Search for the cell housing the specified text and yield its [x, y] center coordinate. 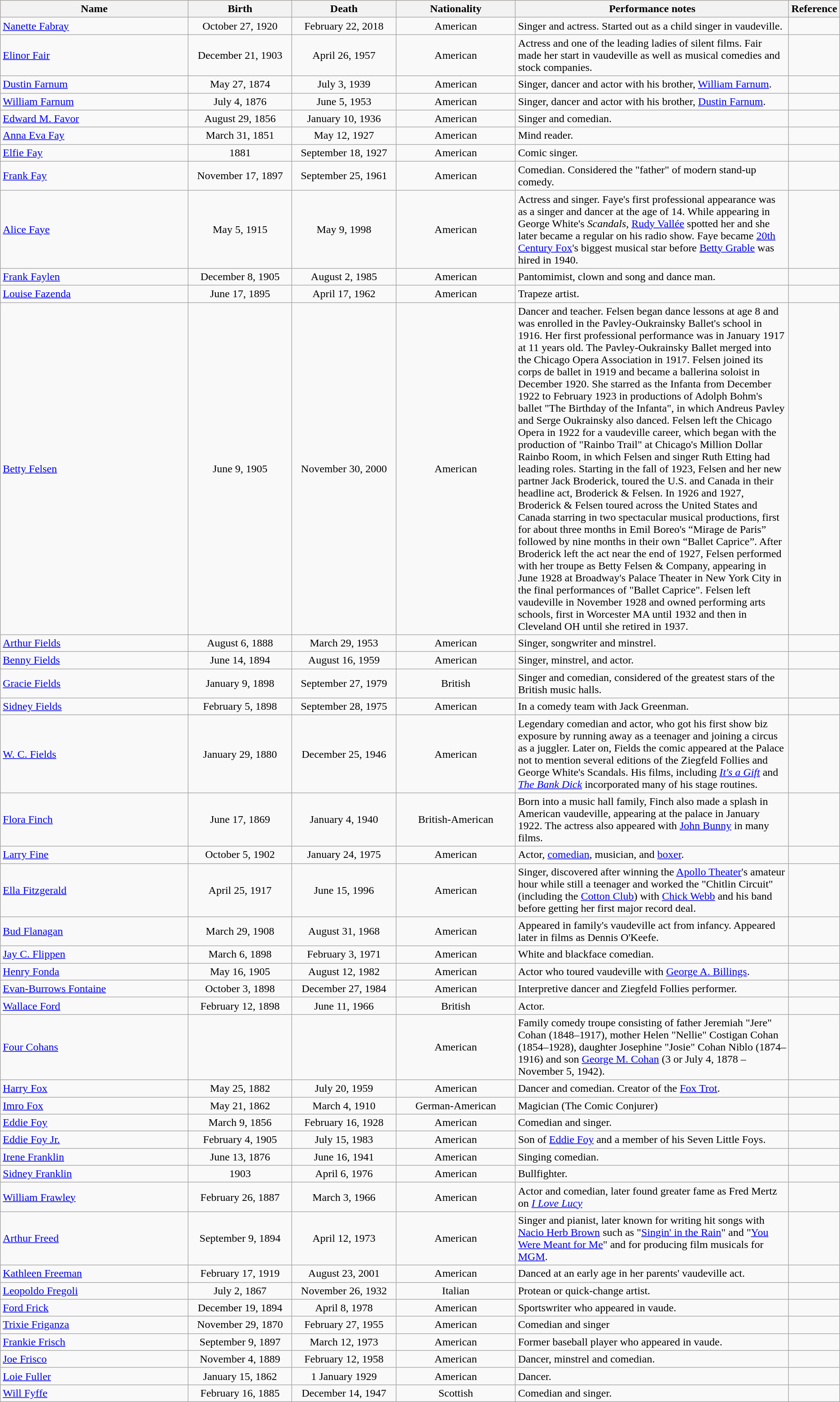
Elinor Fair [94, 55]
February 16, 1928 [344, 1123]
May 25, 1882 [240, 1088]
White and blackface comedian. [652, 954]
November 30, 2000 [344, 469]
Frank Faylen [94, 277]
Nationality [456, 9]
German-American [456, 1106]
April 26, 1957 [344, 55]
February 12, 1898 [240, 1006]
Nanette Fabray [94, 26]
Comedian and singer [652, 1325]
Trapeze artist. [652, 294]
Eddie Foy Jr. [94, 1140]
William Farnum [94, 101]
February 16, 1885 [240, 1393]
Actress and one of the leading ladies of silent films. Fair made her start in vaudeville as well as musical comedies and stock companies. [652, 55]
William Frawley [94, 1197]
Death [344, 9]
Singer, dancer and actor with his brother, William Farnum. [652, 84]
September 25, 1961 [344, 176]
February 26, 1887 [240, 1197]
August 31, 1968 [344, 931]
Gracie Fields [94, 683]
September 9, 1897 [240, 1342]
Will Fyffe [94, 1393]
Elfie Fay [94, 153]
Singer and comedian. [652, 119]
May 16, 1905 [240, 971]
Protean or quick-change artist. [652, 1291]
August 6, 1888 [240, 643]
September 27, 1979 [344, 683]
Alice Faye [94, 229]
1 January 1929 [344, 1376]
October 3, 1898 [240, 989]
Arthur Freed [94, 1238]
Reference [814, 9]
Frank Fay [94, 176]
Bullfighter. [652, 1174]
Loie Fuller [94, 1376]
June 11, 1966 [344, 1006]
December 21, 1903 [240, 55]
Magician (The Comic Conjurer) [652, 1106]
Kathleen Freeman [94, 1274]
June 16, 1941 [344, 1157]
Appeared in family's vaudeville act from infancy. Appeared later in films as Dennis O'Keefe. [652, 931]
Irene Franklin [94, 1157]
March 29, 1908 [240, 931]
February 12, 1958 [344, 1359]
Actor who toured vaudeville with George A. Billings. [652, 971]
September 28, 1975 [344, 707]
November 26, 1932 [344, 1291]
March 31, 1851 [240, 136]
Scottish [456, 1393]
Italian [456, 1291]
Ella Fitzgerald [94, 890]
Dancer, minstrel and comedian. [652, 1359]
Dancer and comedian. Creator of the Fox Trot. [652, 1088]
March 29, 1953 [344, 643]
May 12, 1927 [344, 136]
January 4, 1940 [344, 820]
August 29, 1856 [240, 119]
Mind reader. [652, 136]
December 14, 1947 [344, 1393]
November 17, 1897 [240, 176]
Interpretive dancer and Ziegfeld Follies performer. [652, 989]
May 27, 1874 [240, 84]
January 10, 1936 [344, 119]
June 5, 1953 [344, 101]
January 24, 1975 [344, 855]
April 25, 1917 [240, 890]
Bud Flanagan [94, 931]
April 12, 1973 [344, 1238]
Dustin Farnum [94, 84]
August 2, 1985 [344, 277]
December 19, 1894 [240, 1308]
Singer, songwriter and minstrel. [652, 643]
Henry Fonda [94, 971]
1903 [240, 1174]
Joe Frisco [94, 1359]
Comedian. Considered the "father" of modern stand-up comedy. [652, 176]
Birth [240, 9]
Imro Fox [94, 1106]
Dancer. [652, 1376]
Son of Eddie Foy and a member of his Seven Little Foys. [652, 1140]
December 27, 1984 [344, 989]
1881 [240, 153]
Frankie Frisch [94, 1342]
October 27, 1920 [240, 26]
Edward M. Favor [94, 119]
June 9, 1905 [240, 469]
Anna Eva Fay [94, 136]
May 21, 1862 [240, 1106]
February 5, 1898 [240, 707]
Actor and comedian, later found greater fame as Fred Mertz on I Love Lucy [652, 1197]
June 15, 1996 [344, 890]
February 27, 1955 [344, 1325]
March 4, 1910 [344, 1106]
December 25, 1946 [344, 754]
Singer and comedian, considered of the greatest stars of the British music halls. [652, 683]
September 9, 1894 [240, 1238]
January 29, 1880 [240, 754]
Ford Frick [94, 1308]
Singing comedian. [652, 1157]
June 17, 1895 [240, 294]
Trixie Friganza [94, 1325]
August 16, 1959 [344, 660]
July 15, 1983 [344, 1140]
May 9, 1998 [344, 229]
W. C. Fields [94, 754]
In a comedy team with Jack Greenman. [652, 707]
August 12, 1982 [344, 971]
April 17, 1962 [344, 294]
Pantomimist, clown and song and dance man. [652, 277]
March 6, 1898 [240, 954]
Arthur Fields [94, 643]
Singer and actress. Started out as a child singer in vaudeville. [652, 26]
Sportswriter who appeared in vaude. [652, 1308]
January 9, 1898 [240, 683]
Flora Finch [94, 820]
Evan-Burrows Fontaine [94, 989]
November 4, 1889 [240, 1359]
Actor, comedian, musician, and boxer. [652, 855]
March 9, 1856 [240, 1123]
Danced at an early age in her parents' vaudeville act. [652, 1274]
June 13, 1876 [240, 1157]
February 22, 2018 [344, 26]
Benny Fields [94, 660]
Name [94, 9]
September 18, 1927 [344, 153]
Singer, dancer and actor with his brother, Dustin Farnum. [652, 101]
Wallace Ford [94, 1006]
British-American [456, 820]
Eddie Foy [94, 1123]
October 5, 1902 [240, 855]
Harry Fox [94, 1088]
Former baseball player who appeared in vaude. [652, 1342]
April 6, 1976 [344, 1174]
July 2, 1867 [240, 1291]
November 29, 1870 [240, 1325]
June 17, 1869 [240, 820]
Sidney Fields [94, 707]
August 23, 2001 [344, 1274]
June 14, 1894 [240, 660]
Jay C. Flippen [94, 954]
Betty Felsen [94, 469]
Louise Fazenda [94, 294]
February 3, 1971 [344, 954]
Comic singer. [652, 153]
March 3, 1966 [344, 1197]
February 17, 1919 [240, 1274]
Four Cohans [94, 1047]
December 8, 1905 [240, 277]
July 4, 1876 [240, 101]
May 5, 1915 [240, 229]
March 12, 1973 [344, 1342]
July 20, 1959 [344, 1088]
Larry Fine [94, 855]
Sidney Franklin [94, 1174]
Performance notes [652, 9]
Singer, minstrel, and actor. [652, 660]
Leopoldo Fregoli [94, 1291]
Actor. [652, 1006]
July 3, 1939 [344, 84]
January 15, 1862 [240, 1376]
April 8, 1978 [344, 1308]
February 4, 1905 [240, 1140]
